Find where the given text appears and provide that cell's center as (X, Y) coordinate. 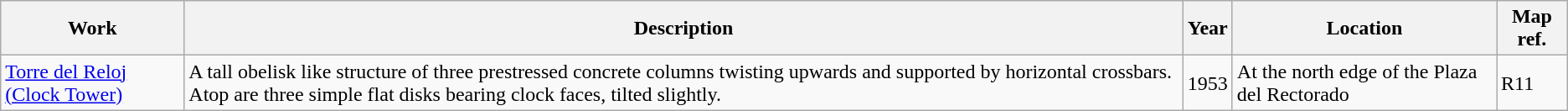
Description (683, 29)
Torre del Reloj (Clock Tower) (92, 82)
Work (92, 29)
At the north edge of the Plaza del Rectorado (1364, 82)
Year (1208, 29)
1953 (1208, 82)
R11 (1533, 82)
Map ref. (1533, 29)
Location (1364, 29)
